Search for the cell housing the specified text and yield its (X, Y) center coordinate. 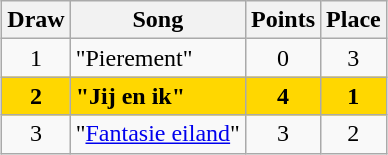
Points (282, 20)
"Jij en ik" (158, 96)
"Fantasie eiland" (158, 134)
Place (354, 20)
4 (282, 96)
Song (158, 20)
0 (282, 58)
"Pierement" (158, 58)
Draw (36, 20)
